From the cell containing the given text, extract its center point as (X, Y) coordinate. 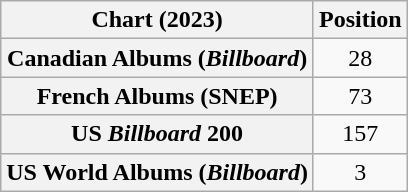
US World Albums (Billboard) (158, 172)
73 (360, 96)
US Billboard 200 (158, 134)
157 (360, 134)
3 (360, 172)
28 (360, 58)
Chart (2023) (158, 20)
Canadian Albums (Billboard) (158, 58)
Position (360, 20)
French Albums (SNEP) (158, 96)
